Find where the given text appears and provide that cell's center as (x, y) coordinate. 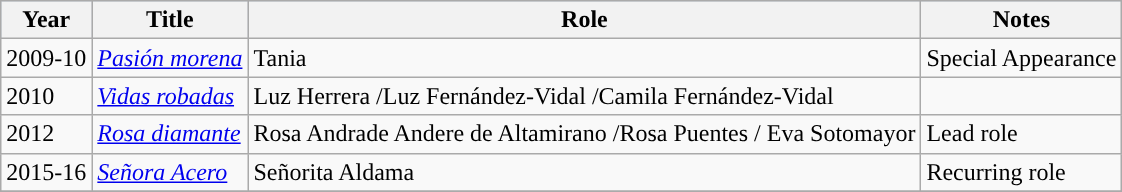
Tania (584, 58)
Vidas robadas (170, 96)
Role (584, 20)
Rosa diamante (170, 134)
Luz Herrera /Luz Fernández-Vidal /Camila Fernández-Vidal (584, 96)
Title (170, 20)
Señorita Aldama (584, 172)
Lead role (1022, 134)
Señora Acero (170, 172)
Recurring role (1022, 172)
2012 (46, 134)
2015-16 (46, 172)
2010 (46, 96)
Rosa Andrade Andere de Altamirano /Rosa Puentes / Eva Sotomayor (584, 134)
2009-10 (46, 58)
Pasión morena (170, 58)
Year (46, 20)
Special Appearance (1022, 58)
Notes (1022, 20)
